Search for the cell housing the specified text and yield its [X, Y] center coordinate. 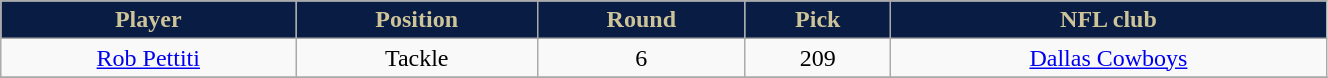
Tackle [417, 58]
209 [818, 58]
Rob Pettiti [148, 58]
NFL club [1108, 20]
Position [417, 20]
Dallas Cowboys [1108, 58]
Player [148, 20]
6 [642, 58]
Pick [818, 20]
Round [642, 20]
